Find where the given text appears and provide that cell's center as (X, Y) coordinate. 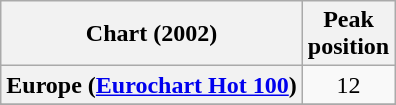
Europe (Eurochart Hot 100) (152, 85)
12 (348, 85)
Chart (2002) (152, 34)
Peakposition (348, 34)
